Output the (x, y) coordinate of the center of the cell containing the given text.  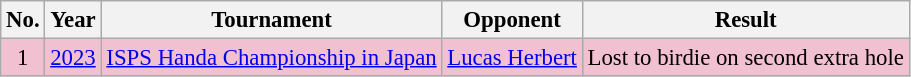
Lost to birdie on second extra hole (746, 58)
Lucas Herbert (512, 58)
ISPS Handa Championship in Japan (272, 58)
Year (73, 20)
1 (23, 58)
Opponent (512, 20)
2023 (73, 58)
Result (746, 20)
No. (23, 20)
Tournament (272, 20)
